Locate the cell with the specified text and output its [x, y] center coordinate. 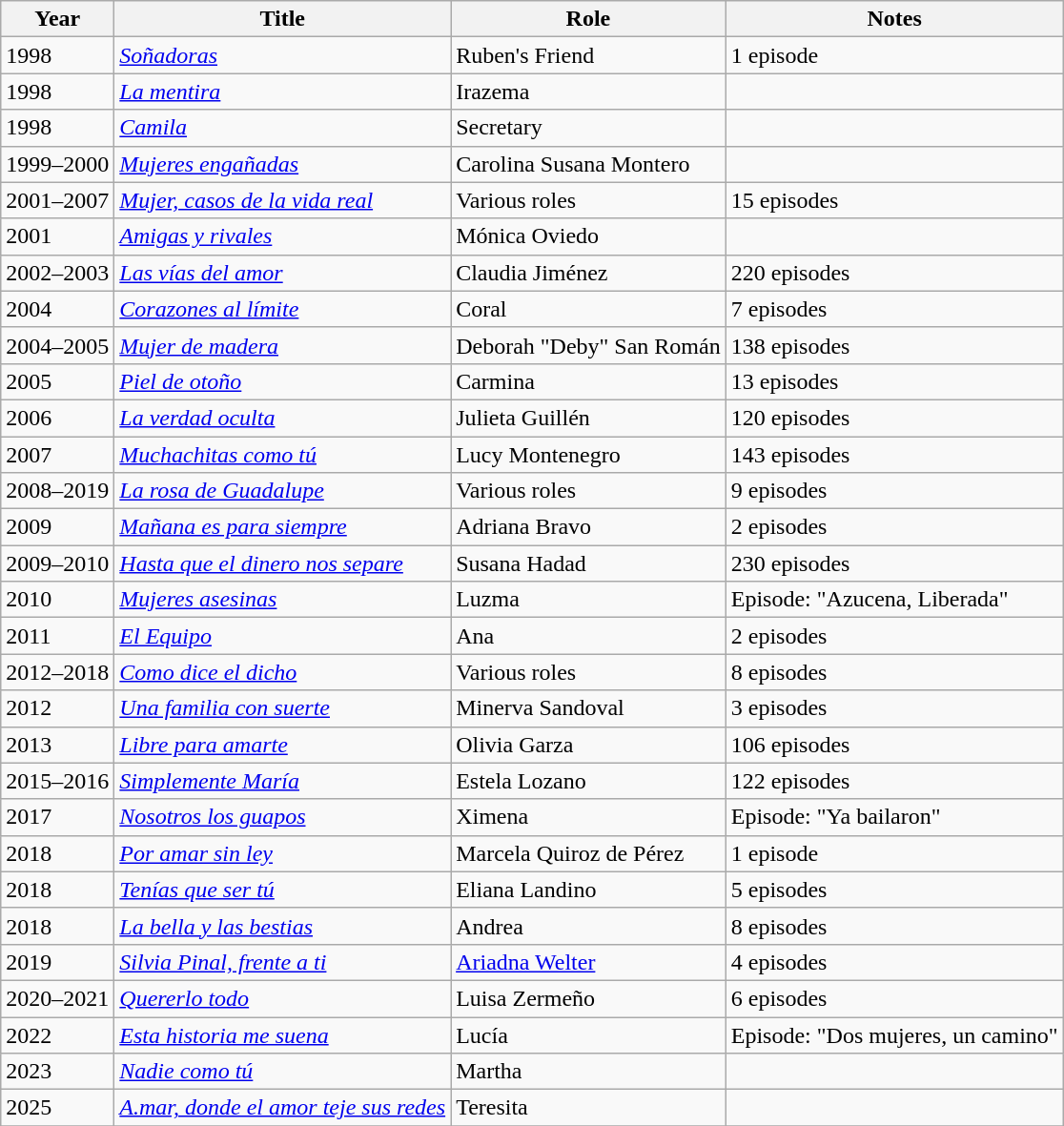
Irazema [589, 92]
Piel de otoño [282, 381]
Quererlo todo [282, 998]
Episode: "Azucena, Liberada" [894, 600]
2001 [57, 236]
2011 [57, 636]
La bella y las bestias [282, 926]
138 episodes [894, 345]
143 episodes [894, 455]
El Equipo [282, 636]
Como dice el dicho [282, 672]
Mónica Oviedo [589, 236]
2025 [57, 1108]
Marcela Quiroz de Pérez [589, 853]
Esta historia me suena [282, 1034]
13 episodes [894, 381]
Secretary [589, 128]
2005 [57, 381]
Lucy Montenegro [589, 455]
230 episodes [894, 563]
Simplemente María [282, 781]
4 episodes [894, 962]
Claudia Jiménez [589, 273]
Nosotros los guapos [282, 817]
Carmina [589, 381]
9 episodes [894, 491]
Muchachitas como tú [282, 455]
Episode: "Ya bailaron" [894, 817]
6 episodes [894, 998]
5 episodes [894, 890]
2004 [57, 309]
15 episodes [894, 200]
Hasta que el dinero nos separe [282, 563]
2012–2018 [57, 672]
Mujeres asesinas [282, 600]
Luisa Zermeño [589, 998]
Mañana es para siempre [282, 527]
Deborah "Deby" San Román [589, 345]
Soñadoras [282, 55]
Corazones al límite [282, 309]
2020–2021 [57, 998]
Amigas y rivales [282, 236]
A.mar, donde el amor teje sus redes [282, 1108]
Las vías del amor [282, 273]
2009 [57, 527]
Adriana Bravo [589, 527]
Mujeres engañadas [282, 164]
Olivia Garza [589, 745]
2019 [57, 962]
Role [589, 19]
106 episodes [894, 745]
Nadie como tú [282, 1072]
Ximena [589, 817]
Libre para amarte [282, 745]
2008–2019 [57, 491]
2009–2010 [57, 563]
Mujer de madera [282, 345]
Luzma [589, 600]
220 episodes [894, 273]
Silvia Pinal, frente a ti [282, 962]
Martha [589, 1072]
Teresita [589, 1108]
Andrea [589, 926]
2010 [57, 600]
122 episodes [894, 781]
2001–2007 [57, 200]
Una familia con suerte [282, 708]
7 episodes [894, 309]
2017 [57, 817]
Minerva Sandoval [589, 708]
2007 [57, 455]
2004–2005 [57, 345]
2015–2016 [57, 781]
La rosa de Guadalupe [282, 491]
Episode: "Dos mujeres, un camino" [894, 1034]
2022 [57, 1034]
2012 [57, 708]
La verdad oculta [282, 418]
Tenías que ser tú [282, 890]
2013 [57, 745]
2006 [57, 418]
Camila [282, 128]
Ruben's Friend [589, 55]
Estela Lozano [589, 781]
Mujer, casos de la vida real [282, 200]
3 episodes [894, 708]
Coral [589, 309]
120 episodes [894, 418]
Ana [589, 636]
Notes [894, 19]
Ariadna Welter [589, 962]
Eliana Landino [589, 890]
2002–2003 [57, 273]
Por amar sin ley [282, 853]
Lucía [589, 1034]
Title [282, 19]
Year [57, 19]
La mentira [282, 92]
Julieta Guillén [589, 418]
Carolina Susana Montero [589, 164]
1999–2000 [57, 164]
Susana Hadad [589, 563]
2023 [57, 1072]
